For the text-containing cell, return its midpoint in (X, Y) coordinate format. 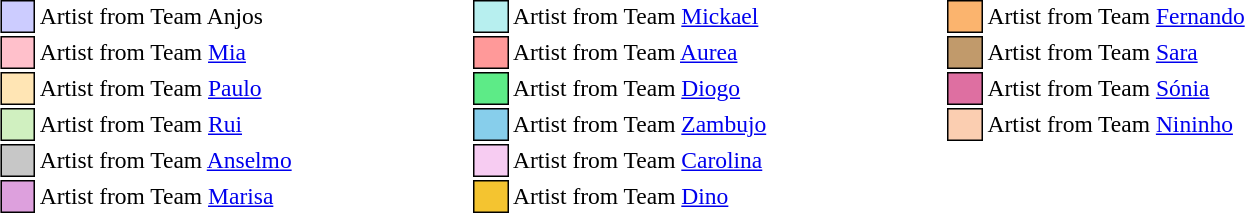
Artist from Team Aurea (639, 52)
Artist from Team Carolina (639, 160)
Artist from Team Mia (166, 52)
Artist from Team Marisa (166, 196)
Artist from Team Anselmo (166, 160)
Artist from Team Paulo (166, 88)
Artist from Team Anjos (166, 16)
Artist from Team Dino (639, 196)
Artist from Team Diogo (639, 88)
Artist from Team Zambujo (639, 124)
Artist from Team Rui (166, 124)
Artist from Team Mickael (639, 16)
